Return the [X, Y] coordinate for the center point of the cell that contains the specified text.  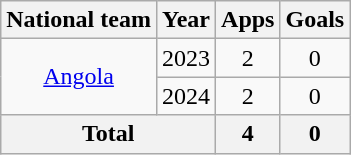
Apps [248, 20]
2024 [186, 96]
Angola [79, 77]
Total [108, 134]
4 [248, 134]
2023 [186, 58]
Year [186, 20]
National team [79, 20]
Goals [315, 20]
